Provide the (x, y) coordinate of the cell's center where the given text is located.  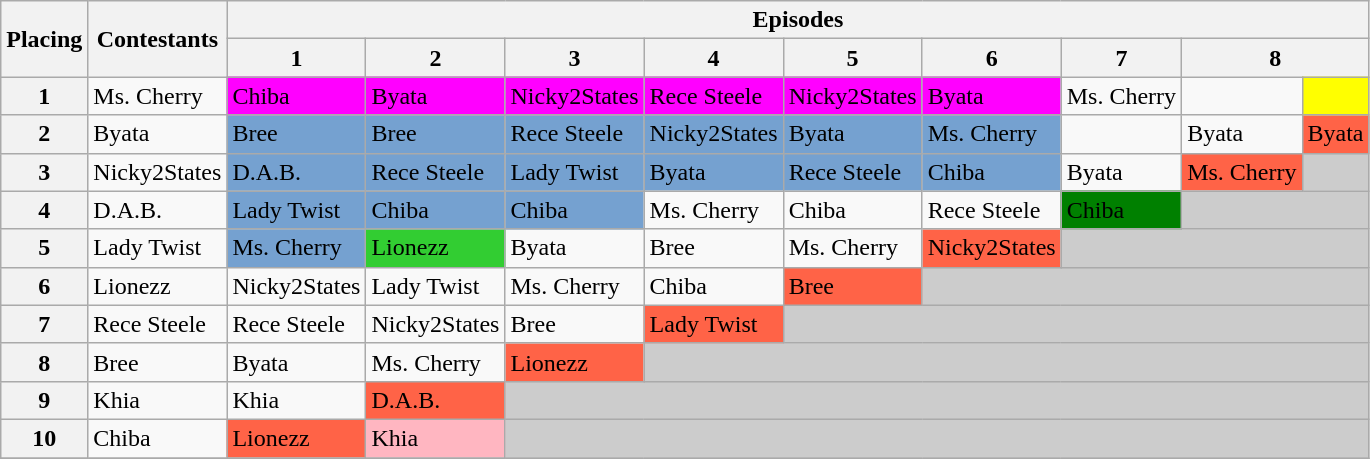
Placing (44, 39)
Episodes (798, 20)
10 (44, 438)
9 (44, 400)
Contestants (158, 39)
